Locate the cell with the specified text and output its (X, Y) center coordinate. 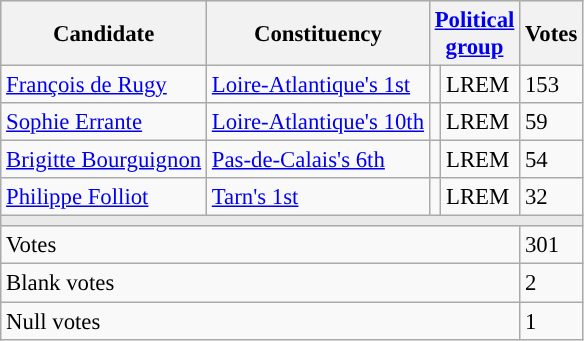
Loire-Atlantique's 1st (318, 85)
Sophie Errante (104, 122)
Candidate (104, 34)
32 (552, 197)
301 (552, 245)
Loire-Atlantique's 10th (318, 122)
54 (552, 160)
2 (552, 283)
Null votes (260, 321)
François de Rugy (104, 85)
Philippe Folliot (104, 197)
Tarn's 1st (318, 197)
Pas-de-Calais's 6th (318, 160)
59 (552, 122)
Blank votes (260, 283)
Politicalgroup (474, 34)
Brigitte Bourguignon (104, 160)
1 (552, 321)
Constituency (318, 34)
153 (552, 85)
